Find where the given text appears and provide that cell's center as [x, y] coordinate. 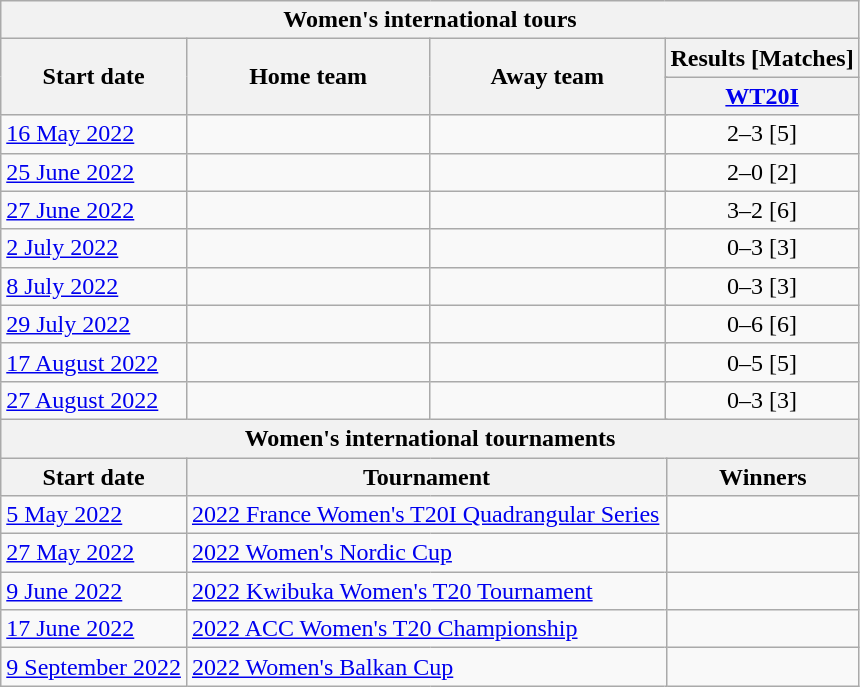
Away team [548, 77]
2022 France Women's T20I Quadrangular Series [426, 515]
Women's international tournaments [430, 438]
Results [Matches] [762, 58]
2022 Women's Nordic Cup [426, 553]
3–2 [6] [762, 210]
2–0 [2] [762, 172]
5 May 2022 [94, 515]
17 June 2022 [94, 629]
2–3 [5] [762, 134]
WT20I [762, 96]
8 July 2022 [94, 286]
2 July 2022 [94, 248]
16 May 2022 [94, 134]
17 August 2022 [94, 362]
0–6 [6] [762, 324]
0–5 [5] [762, 362]
Winners [762, 477]
29 July 2022 [94, 324]
2022 Women's Balkan Cup [426, 667]
27 June 2022 [94, 210]
27 August 2022 [94, 400]
Tournament [426, 477]
Home team [308, 77]
Women's international tours [430, 20]
27 May 2022 [94, 553]
2022 ACC Women's T20 Championship [426, 629]
2022 Kwibuka Women's T20 Tournament [426, 591]
9 June 2022 [94, 591]
25 June 2022 [94, 172]
9 September 2022 [94, 667]
